Locate the cell with the specified text and output its (x, y) center coordinate. 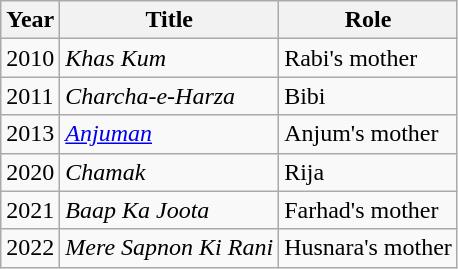
2022 (30, 248)
Anjuman (170, 134)
Khas Kum (170, 58)
2013 (30, 134)
Farhad's mother (368, 210)
Charcha-e-Harza (170, 96)
Anjum's mother (368, 134)
Bibi (368, 96)
Husnara's mother (368, 248)
Role (368, 20)
2020 (30, 172)
2010 (30, 58)
2021 (30, 210)
Rija (368, 172)
Title (170, 20)
Year (30, 20)
Chamak (170, 172)
2011 (30, 96)
Baap Ka Joota (170, 210)
Rabi's mother (368, 58)
Mere Sapnon Ki Rani (170, 248)
